Extract the (X, Y) coordinate from the center of the cell holding the provided text.  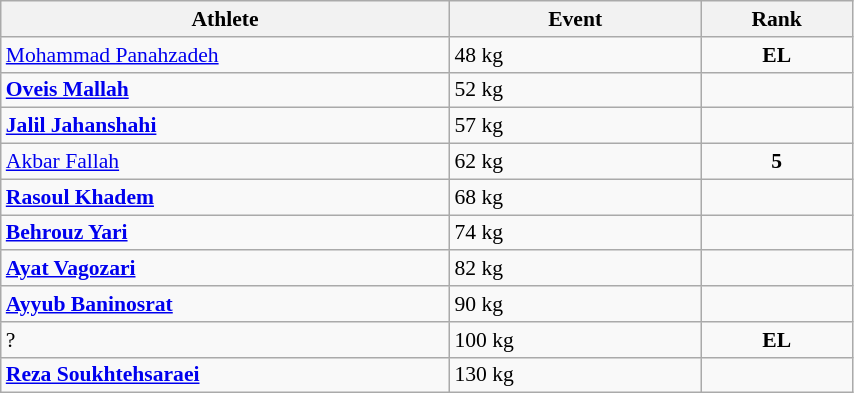
74 kg (575, 233)
62 kg (575, 162)
Jalil Jahanshahi (226, 126)
48 kg (575, 55)
Ayyub Baninosrat (226, 304)
5 (777, 162)
Ayat Vagozari (226, 269)
Athlete (226, 19)
? (226, 340)
Reza Soukhtehsaraei (226, 375)
Rasoul Khadem (226, 197)
100 kg (575, 340)
Mohammad Panahzadeh (226, 55)
68 kg (575, 197)
57 kg (575, 126)
Rank (777, 19)
90 kg (575, 304)
82 kg (575, 269)
130 kg (575, 375)
52 kg (575, 90)
Behrouz Yari (226, 233)
Oveis Mallah (226, 90)
Event (575, 19)
Akbar Fallah (226, 162)
